Pinpoint the cell where the given text exists, returning its [x, y] midpoint coordinate. 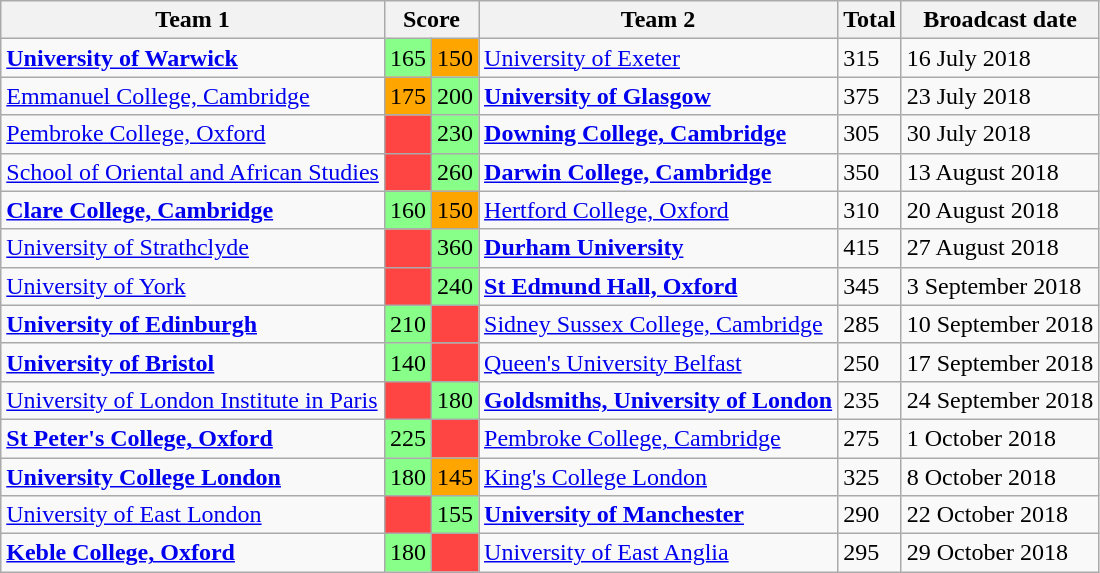
165 [408, 58]
24 September 2018 [1000, 400]
Keble College, Oxford [193, 553]
155 [454, 515]
Pembroke College, Cambridge [658, 438]
20 August 2018 [1000, 210]
30 July 2018 [1000, 134]
29 October 2018 [1000, 553]
160 [408, 210]
145 [454, 477]
Durham University [658, 248]
Sidney Sussex College, Cambridge [658, 324]
University of Manchester [658, 515]
Team 2 [658, 20]
350 [870, 172]
140 [408, 362]
200 [454, 96]
University of York [193, 286]
Queen's University Belfast [658, 362]
Goldsmiths, University of London [658, 400]
230 [454, 134]
345 [870, 286]
1 October 2018 [1000, 438]
University of East Anglia [658, 553]
School of Oriental and African Studies [193, 172]
175 [408, 96]
King's College London [658, 477]
Broadcast date [1000, 20]
275 [870, 438]
Total [870, 20]
295 [870, 553]
290 [870, 515]
415 [870, 248]
27 August 2018 [1000, 248]
University of Glasgow [658, 96]
University College London [193, 477]
3 September 2018 [1000, 286]
Pembroke College, Oxford [193, 134]
Hertford College, Oxford [658, 210]
St Peter's College, Oxford [193, 438]
17 September 2018 [1000, 362]
310 [870, 210]
22 October 2018 [1000, 515]
315 [870, 58]
375 [870, 96]
23 July 2018 [1000, 96]
Clare College, Cambridge [193, 210]
University of Warwick [193, 58]
8 October 2018 [1000, 477]
250 [870, 362]
Score [431, 20]
University of Edinburgh [193, 324]
University of East London [193, 515]
Downing College, Cambridge [658, 134]
285 [870, 324]
210 [408, 324]
16 July 2018 [1000, 58]
St Edmund Hall, Oxford [658, 286]
13 August 2018 [1000, 172]
University of Bristol [193, 362]
305 [870, 134]
University of Exeter [658, 58]
325 [870, 477]
Emmanuel College, Cambridge [193, 96]
240 [454, 286]
University of London Institute in Paris [193, 400]
360 [454, 248]
225 [408, 438]
Team 1 [193, 20]
Darwin College, Cambridge [658, 172]
260 [454, 172]
University of Strathclyde [193, 248]
235 [870, 400]
10 September 2018 [1000, 324]
